From the cell containing the given text, extract its center point as [x, y] coordinate. 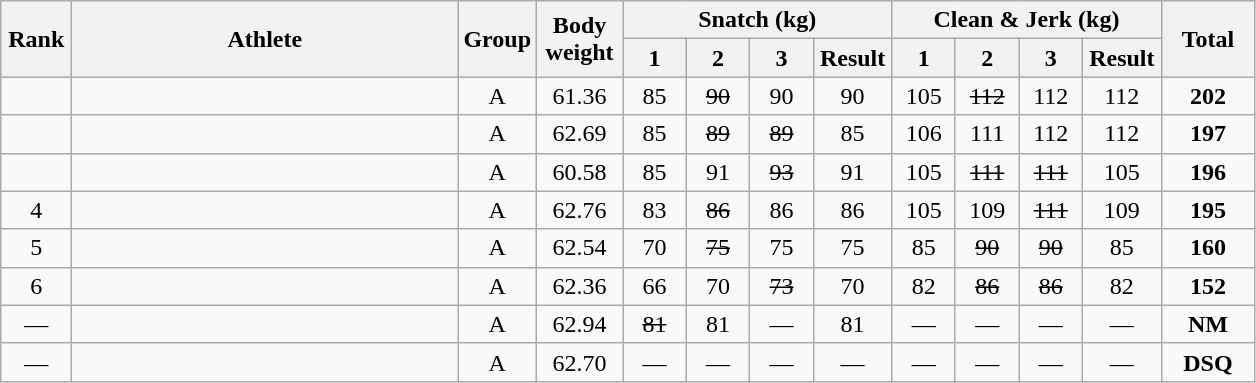
NM [1208, 324]
197 [1208, 134]
202 [1208, 96]
60.58 [580, 172]
62.54 [580, 248]
196 [1208, 172]
83 [655, 210]
160 [1208, 248]
62.76 [580, 210]
93 [782, 172]
Athlete [265, 39]
152 [1208, 286]
106 [924, 134]
DSQ [1208, 362]
62.70 [580, 362]
Snatch (kg) [758, 20]
Body weight [580, 39]
5 [36, 248]
61.36 [580, 96]
Total [1208, 39]
Group [498, 39]
6 [36, 286]
4 [36, 210]
195 [1208, 210]
66 [655, 286]
62.69 [580, 134]
Rank [36, 39]
73 [782, 286]
62.94 [580, 324]
Clean & Jerk (kg) [1026, 20]
62.36 [580, 286]
